Return the (x, y) coordinate for the center point of the cell that contains the specified text.  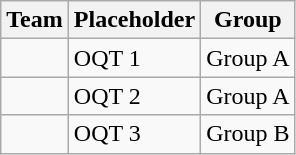
Team (35, 20)
Group (248, 20)
Group B (248, 134)
Placeholder (134, 20)
OQT 3 (134, 134)
OQT 1 (134, 58)
OQT 2 (134, 96)
